Capture the cell that displays the provided text and extract its (X, Y) central coordinate. 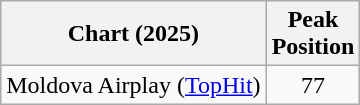
77 (313, 85)
Chart (2025) (134, 34)
Moldova Airplay (TopHit) (134, 85)
PeakPosition (313, 34)
